Search for the cell housing the specified text and yield its (x, y) center coordinate. 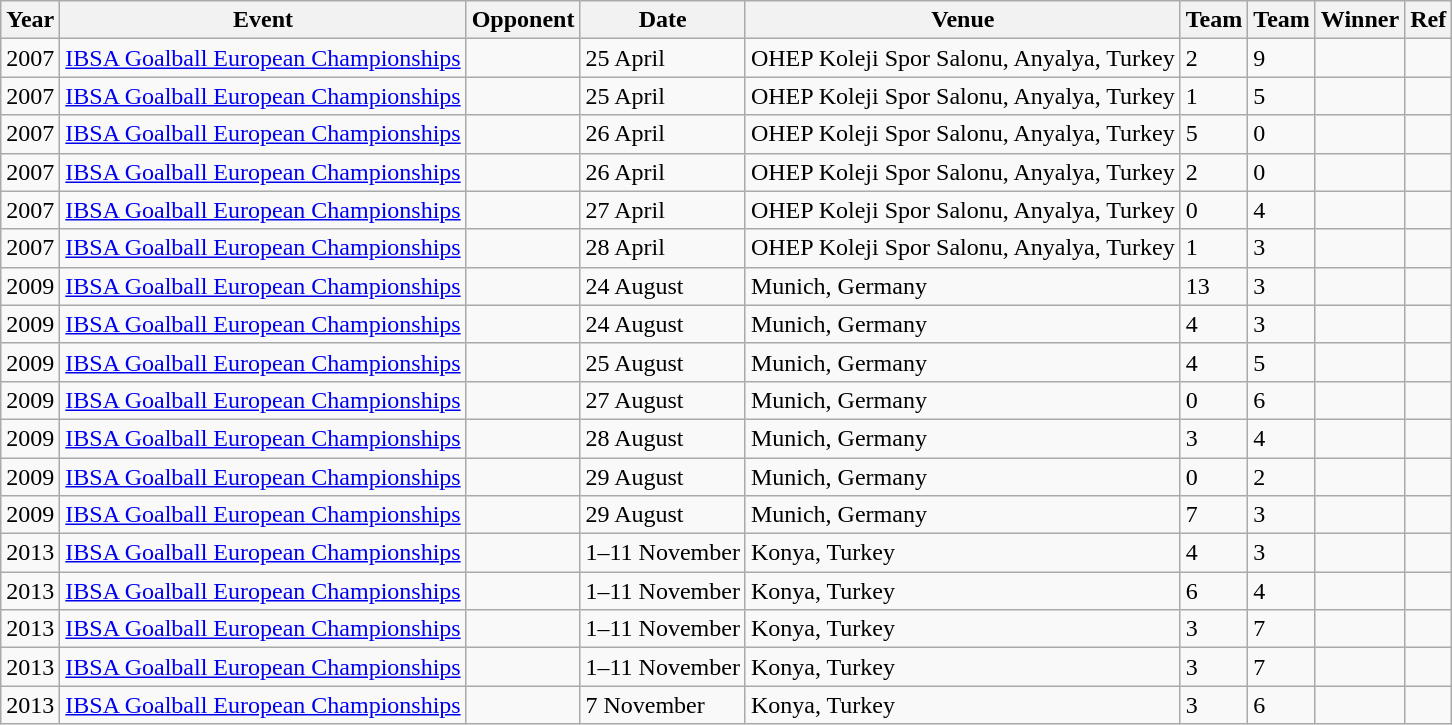
Event (263, 20)
9 (1282, 58)
13 (1214, 286)
Ref (1428, 20)
27 August (662, 400)
28 August (662, 438)
25 August (662, 362)
Year (30, 20)
7 November (662, 705)
27 April (662, 210)
Date (662, 20)
Winner (1360, 20)
Venue (962, 20)
28 April (662, 248)
Opponent (523, 20)
